Scan for the cell matching the given text and deliver its [x, y] coordinate at center. 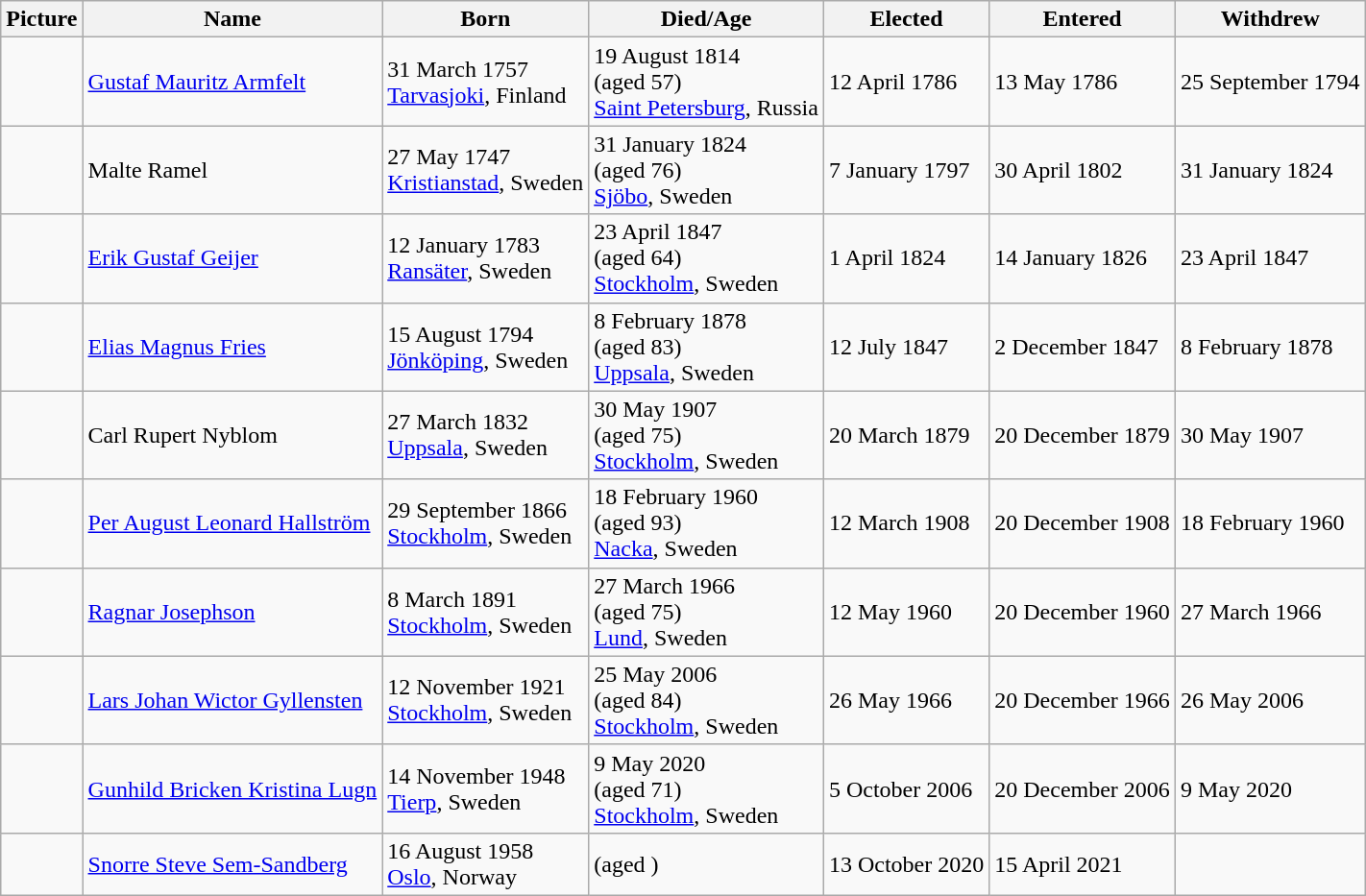
Gunhild Bricken Kristina Lugn [232, 788]
Withdrew [1270, 19]
12 November 1921 Stockholm, Sweden [486, 700]
30 May 1907 [1270, 435]
27 May 1747 Kristianstad, Sweden [486, 170]
9 May 2020 [1270, 788]
27 March 1966 [1270, 612]
14 January 1826 [1083, 258]
Snorre Steve Sem-Sandberg [232, 864]
27 March 1832 Uppsala, Sweden [486, 435]
Malte Ramel [232, 170]
16 August 1958 Oslo, Norway [486, 864]
Name [232, 19]
14 November 1948 Tierp, Sweden [486, 788]
15 August 1794 Jönköping, Sweden [486, 347]
31 March 1757 Tarvasjoki, Finland [486, 82]
18 February 1960 (aged 93) Nacka, Sweden [707, 523]
Ragnar Josephson [232, 612]
Carl Rupert Nyblom [232, 435]
19 August 1814 (aged 57) Saint Petersburg, Russia [707, 82]
13 October 2020 [906, 864]
31 January 1824 [1270, 170]
1 April 1824 [906, 258]
Erik Gustaf Geijer [232, 258]
20 December 1960 [1083, 612]
Gustaf Mauritz Armfelt [232, 82]
7 January 1797 [906, 170]
(aged ) [707, 864]
26 May 2006 [1270, 700]
9 May 2020 (aged 71) Stockholm, Sweden [707, 788]
Born [486, 19]
12 April 1786 [906, 82]
8 February 1878 [1270, 347]
15 April 2021 [1083, 864]
12 May 1960 [906, 612]
20 March 1879 [906, 435]
20 December 1879 [1083, 435]
Entered [1083, 19]
30 April 1802 [1083, 170]
Elected [906, 19]
Elias Magnus Fries [232, 347]
18 February 1960 [1270, 523]
23 April 1847 [1270, 258]
Lars Johan Wictor Gyllensten [232, 700]
12 July 1847 [906, 347]
27 March 1966 (aged 75) Lund, Sweden [707, 612]
23 April 1847 (aged 64) Stockholm, Sweden [707, 258]
20 December 2006 [1083, 788]
8 February 1878 (aged 83) Uppsala, Sweden [707, 347]
20 December 1908 [1083, 523]
29 September 1866 Stockholm, Sweden [486, 523]
Per August Leonard Hallström [232, 523]
25 May 2006 (aged 84) Stockholm, Sweden [707, 700]
20 December 1966 [1083, 700]
2 December 1847 [1083, 347]
12 March 1908 [906, 523]
5 October 2006 [906, 788]
8 March 1891 Stockholm, Sweden [486, 612]
25 September 1794 [1270, 82]
31 January 1824 (aged 76) Sjöbo, Sweden [707, 170]
13 May 1786 [1083, 82]
30 May 1907 (aged 75) Stockholm, Sweden [707, 435]
26 May 1966 [906, 700]
12 January 1783 Ransäter, Sweden [486, 258]
Died/Age [707, 19]
Picture [42, 19]
